Locate the cell with the specified text and output its [x, y] center coordinate. 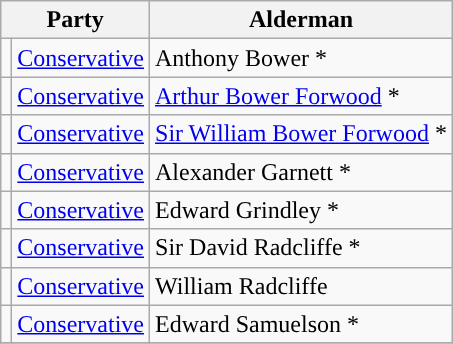
Sir William Bower Forwood * [302, 134]
Alexander Garnett * [302, 172]
Sir David Radcliffe * [302, 248]
Party [76, 20]
William Radcliffe [302, 286]
Edward Grindley * [302, 210]
Edward Samuelson * [302, 324]
Arthur Bower Forwood * [302, 96]
Alderman [302, 20]
Anthony Bower * [302, 58]
